Extract the (x, y) coordinate from the center of the cell holding the provided text.  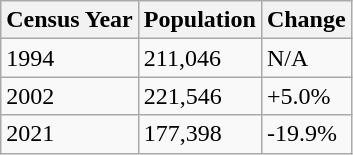
221,546 (200, 96)
211,046 (200, 58)
2021 (70, 134)
+5.0% (306, 96)
N/A (306, 58)
Population (200, 20)
1994 (70, 58)
2002 (70, 96)
Change (306, 20)
Census Year (70, 20)
-19.9% (306, 134)
177,398 (200, 134)
